From the cell containing the given text, extract its center point as (x, y) coordinate. 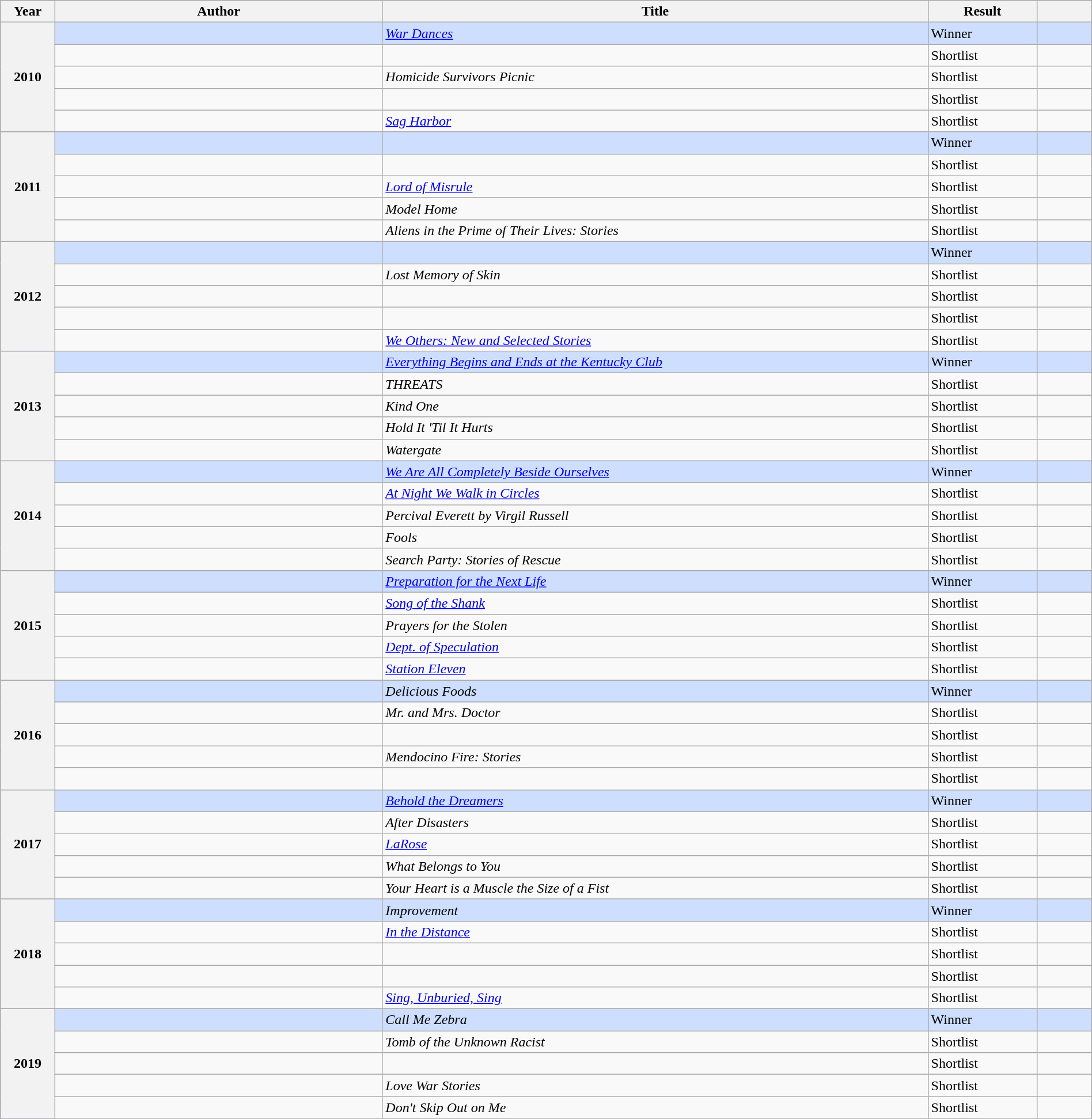
Dept. of Speculation (655, 647)
Aliens in the Prime of Their Lives: Stories (655, 230)
War Dances (655, 33)
2018 (28, 954)
Don't Skip Out on Me (655, 1107)
Fools (655, 537)
Your Heart is a Muscle the Size of a Fist (655, 888)
Everything Begins and Ends at the Kentucky Club (655, 362)
2014 (28, 515)
2015 (28, 625)
Mendocino Fire: Stories (655, 757)
Sag Harbor (655, 121)
What Belongs to You (655, 866)
Result (983, 12)
2010 (28, 77)
We Are All Completely Beside Ourselves (655, 472)
Improvement (655, 910)
Prayers for the Stolen (655, 625)
THREATS (655, 384)
Kind One (655, 406)
Mr. and Mrs. Doctor (655, 713)
At Night We Walk in Circles (655, 494)
LaRose (655, 844)
Year (28, 12)
2012 (28, 296)
2013 (28, 406)
Preparation for the Next Life (655, 581)
Lord of Misrule (655, 187)
Behold the Dreamers (655, 801)
2016 (28, 735)
Sing, Unburied, Sing (655, 998)
2011 (28, 187)
Lost Memory of Skin (655, 275)
Author (218, 12)
Watergate (655, 450)
Call Me Zebra (655, 1020)
After Disasters (655, 822)
2019 (28, 1064)
Title (655, 12)
Delicious Foods (655, 691)
Model Home (655, 208)
In the Distance (655, 932)
2017 (28, 844)
Hold It 'Til It Hurts (655, 428)
Percival Everett by Virgil Russell (655, 515)
Tomb of the Unknown Racist (655, 1042)
Search Party: Stories of Rescue (655, 559)
Homicide Survivors Picnic (655, 77)
Love War Stories (655, 1086)
Song of the Shank (655, 603)
Station Eleven (655, 669)
We Others: New and Selected Stories (655, 340)
